For the text-containing cell, return its midpoint in (X, Y) coordinate format. 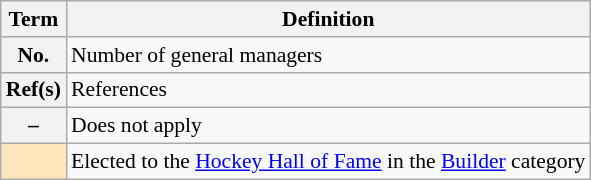
Definition (328, 19)
No. (34, 55)
– (34, 126)
Number of general managers (328, 55)
Ref(s) (34, 90)
Term (34, 19)
References (328, 90)
Does not apply (328, 126)
Elected to the Hockey Hall of Fame in the Builder category (328, 162)
